For the text-containing cell, return its midpoint in (x, y) coordinate format. 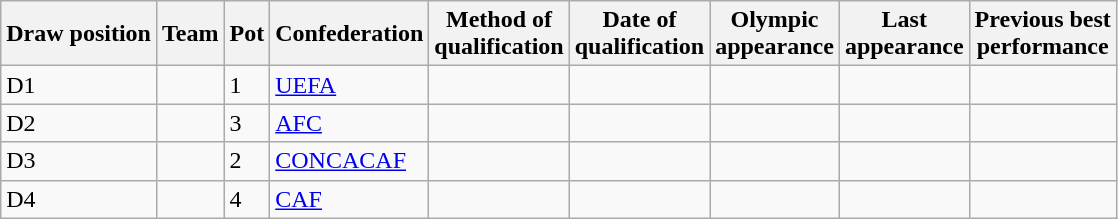
CONCACAF (350, 161)
CAF (350, 199)
Draw position (79, 34)
D4 (79, 199)
3 (247, 123)
Date ofqualification (639, 34)
2 (247, 161)
D3 (79, 161)
AFC (350, 123)
D2 (79, 123)
Confederation (350, 34)
1 (247, 85)
D1 (79, 85)
Lastappearance (904, 34)
Previous bestperformance (1042, 34)
Team (190, 34)
Method ofqualification (499, 34)
Pot (247, 34)
UEFA (350, 85)
Olympicappearance (775, 34)
4 (247, 199)
